Return [x, y] of the center of cell containing provided text 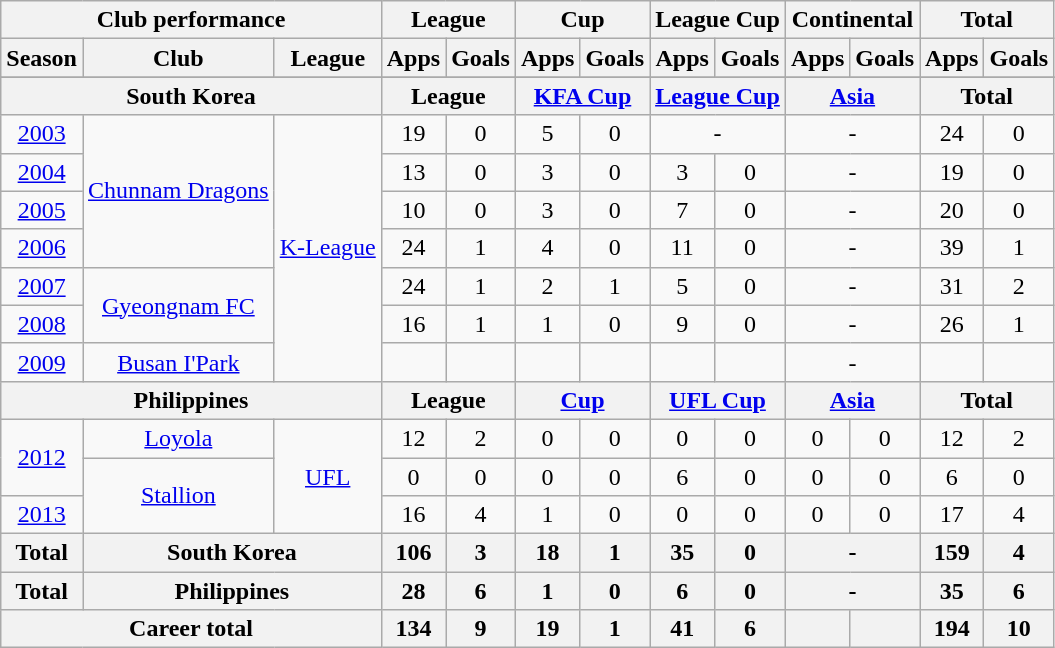
2012 [42, 457]
13 [413, 172]
UFL [328, 476]
2008 [42, 324]
KFA Cup [582, 96]
11 [682, 248]
Career total [191, 629]
159 [952, 553]
2004 [42, 172]
194 [952, 629]
Loyola [178, 438]
134 [413, 629]
Gyeongnam FC [178, 305]
28 [413, 591]
17 [952, 515]
UFL Cup [718, 400]
Stallion [178, 496]
7 [682, 210]
Busan I'Park [178, 362]
Chunnam Dragons [178, 191]
2009 [42, 362]
Season [42, 58]
K-League [328, 248]
2005 [42, 210]
Continental [852, 20]
2006 [42, 248]
31 [952, 286]
2003 [42, 134]
26 [952, 324]
39 [952, 248]
18 [547, 553]
41 [682, 629]
Club [178, 58]
2013 [42, 515]
2007 [42, 286]
20 [952, 210]
Club performance [191, 20]
106 [413, 553]
